Determine the [X, Y] coordinate at the center of the cell enclosing the given text.  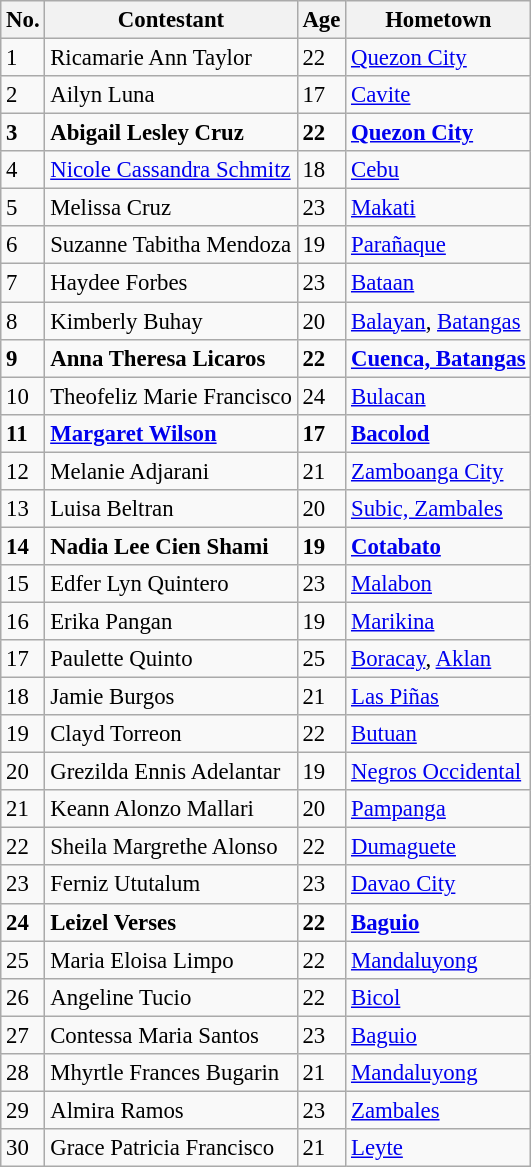
Cuenca, Batangas [438, 358]
11 [23, 433]
Las Piñas [438, 697]
Kimberly Buhay [171, 321]
Grace Patricia Francisco [171, 1148]
15 [23, 584]
Bataan [438, 283]
16 [23, 621]
Dumaguete [438, 847]
Paulette Quinto [171, 659]
Malabon [438, 584]
Age [322, 20]
Anna Theresa Licaros [171, 358]
26 [23, 997]
Edfer Lyn Quintero [171, 584]
27 [23, 1035]
Sheila Margrethe Alonso [171, 847]
Erika Pangan [171, 621]
Theofeliz Marie Francisco [171, 396]
Melissa Cruz [171, 208]
12 [23, 471]
Bulacan [438, 396]
28 [23, 1073]
Davao City [438, 885]
7 [23, 283]
Suzanne Tabitha Mendoza [171, 245]
Ricamarie Ann Taylor [171, 58]
Butuan [438, 734]
Almira Ramos [171, 1110]
Zamboanga City [438, 471]
Parañaque [438, 245]
Ferniz Ututalum [171, 885]
Pampanga [438, 809]
Cebu [438, 170]
No. [23, 20]
29 [23, 1110]
5 [23, 208]
Margaret Wilson [171, 433]
Bicol [438, 997]
14 [23, 546]
Luisa Beltran [171, 509]
2 [23, 95]
Balayan, Batangas [438, 321]
Leyte [438, 1148]
4 [23, 170]
8 [23, 321]
10 [23, 396]
Cavite [438, 95]
Maria Eloisa Limpo [171, 960]
Haydee Forbes [171, 283]
Bacolod [438, 433]
Subic, Zambales [438, 509]
Angeline Tucio [171, 997]
Nadia Lee Cien Shami [171, 546]
Mhyrtle Frances Bugarin [171, 1073]
Ailyn Luna [171, 95]
Clayd Torreon [171, 734]
Boracay, Aklan [438, 659]
Nicole Cassandra Schmitz [171, 170]
3 [23, 133]
1 [23, 58]
Marikina [438, 621]
30 [23, 1148]
6 [23, 245]
Jamie Burgos [171, 697]
Keann Alonzo Mallari [171, 809]
Makati [438, 208]
Grezilda Ennis Adelantar [171, 772]
Melanie Adjarani [171, 471]
13 [23, 509]
Leizel Verses [171, 922]
Hometown [438, 20]
Abigail Lesley Cruz [171, 133]
Contestant [171, 20]
Contessa Maria Santos [171, 1035]
9 [23, 358]
Cotabato [438, 546]
Negros Occidental [438, 772]
Zambales [438, 1110]
